Return the (X, Y) coordinate for the center point of the cell that contains the specified text.  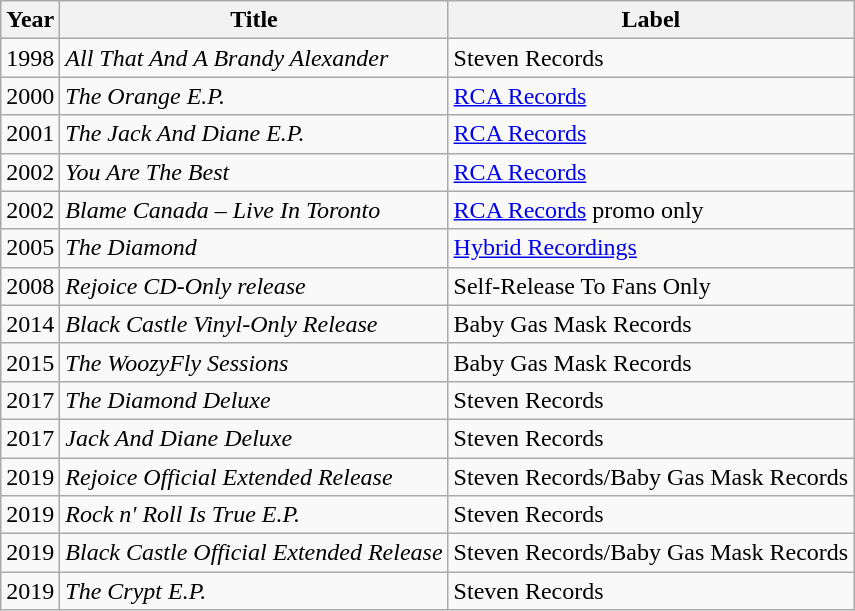
The Crypt E.P. (254, 591)
The Diamond (254, 248)
Rejoice CD-Only release (254, 286)
RCA Records promo only (651, 210)
Black Castle Official Extended Release (254, 553)
2001 (30, 134)
Jack And Diane Deluxe (254, 438)
The WoozyFly Sessions (254, 362)
2014 (30, 324)
Rejoice Official Extended Release (254, 477)
Blame Canada – Live In Toronto (254, 210)
You Are The Best (254, 172)
Self-Release To Fans Only (651, 286)
Rock n' Roll Is True E.P. (254, 515)
Black Castle Vinyl-Only Release (254, 324)
All That And A Brandy Alexander (254, 58)
2008 (30, 286)
2000 (30, 96)
The Diamond Deluxe (254, 400)
2005 (30, 248)
Year (30, 20)
Hybrid Recordings (651, 248)
The Jack And Diane E.P. (254, 134)
The Orange E.P. (254, 96)
2015 (30, 362)
Title (254, 20)
1998 (30, 58)
Label (651, 20)
